Identify which cell holds the provided text, then report its (X, Y) central coordinate. 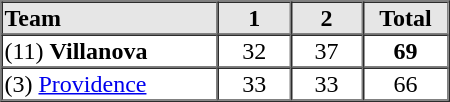
Total (405, 18)
Team (110, 18)
1 (254, 18)
32 (254, 50)
69 (405, 50)
(3) Providence (110, 84)
2 (326, 18)
66 (405, 84)
(11) Villanova (110, 50)
37 (326, 50)
